Detect which cell encompasses the target text, then output its [x, y] center coordinate. 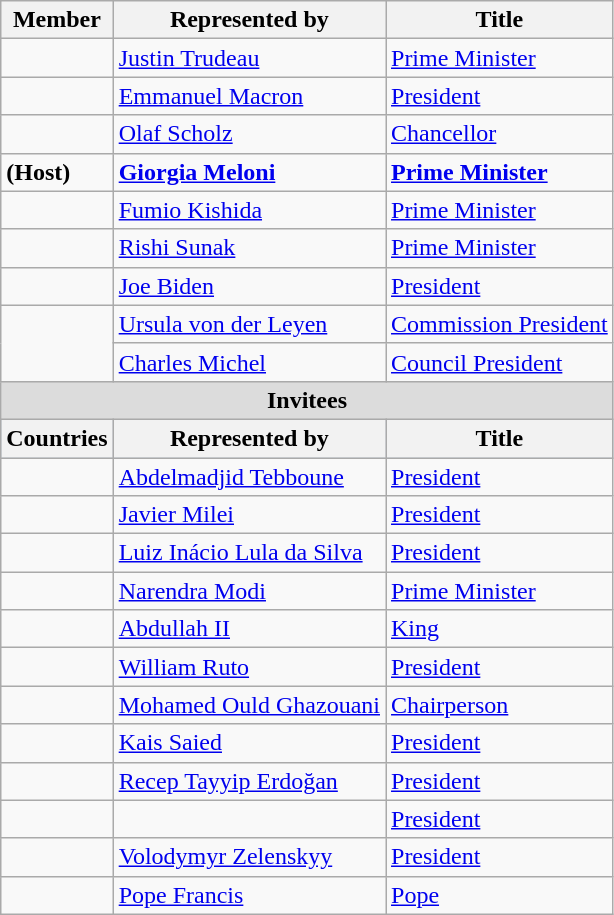
Abdelmadjid Tebboune [249, 477]
Invitees [307, 400]
Council President [500, 362]
Volodymyr Zelenskyy [249, 857]
Joe Biden [249, 286]
Luiz Inácio Lula da Silva [249, 553]
Olaf Scholz [249, 134]
William Ruto [249, 667]
Commission President [500, 324]
Ursula von der Leyen [249, 324]
(Host) [57, 172]
Charles Michel [249, 362]
Recep Tayyip Erdoğan [249, 781]
Pope Francis [249, 895]
Justin Trudeau [249, 58]
Kais Saied [249, 743]
Countries [57, 438]
Mohamed Ould Ghazouani [249, 705]
Giorgia Meloni [249, 172]
Chairperson [500, 705]
Chancellor [500, 134]
Member [57, 20]
Pope [500, 895]
Abdullah II [249, 629]
Emmanuel Macron [249, 96]
Narendra Modi [249, 591]
Fumio Kishida [249, 210]
King [500, 629]
Rishi Sunak [249, 248]
Javier Milei [249, 515]
